Provide the [X, Y] coordinate of the cell's center where the given text is located.  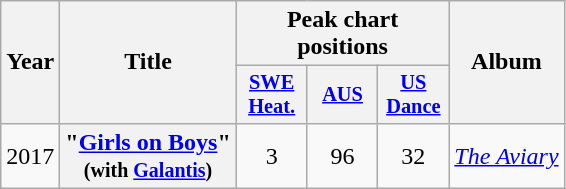
USDance [414, 95]
"Girls on Boys" (with Galantis) [148, 156]
SWEHeat. [272, 95]
Year [30, 62]
Title [148, 62]
2017 [30, 156]
32 [414, 156]
Peak chart positions [342, 34]
The Aviary [506, 156]
96 [342, 156]
AUS [342, 95]
Album [506, 62]
3 [272, 156]
